Identify which cell holds the provided text, then report its [x, y] central coordinate. 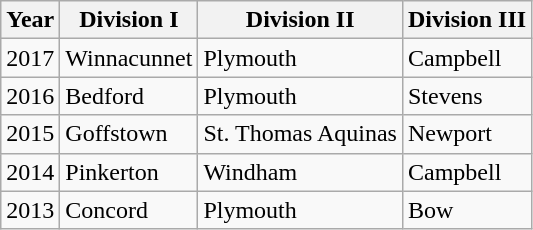
Concord [129, 210]
Goffstown [129, 134]
2014 [30, 172]
Year [30, 20]
Pinkerton [129, 172]
Bedford [129, 96]
2016 [30, 96]
Stevens [466, 96]
Newport [466, 134]
Bow [466, 210]
2017 [30, 58]
Division I [129, 20]
2015 [30, 134]
2013 [30, 210]
St. Thomas Aquinas [300, 134]
Division II [300, 20]
Winnacunnet [129, 58]
Division III [466, 20]
Windham [300, 172]
